From the cell containing the given text, extract its center point as (X, Y) coordinate. 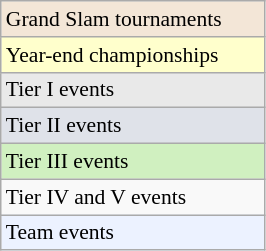
Team events (133, 233)
Tier III events (133, 162)
Tier I events (133, 90)
Tier IV and V events (133, 197)
Grand Slam tournaments (133, 19)
Tier II events (133, 126)
Year-end championships (133, 55)
